Detect which cell encompasses the target text, then output its [x, y] center coordinate. 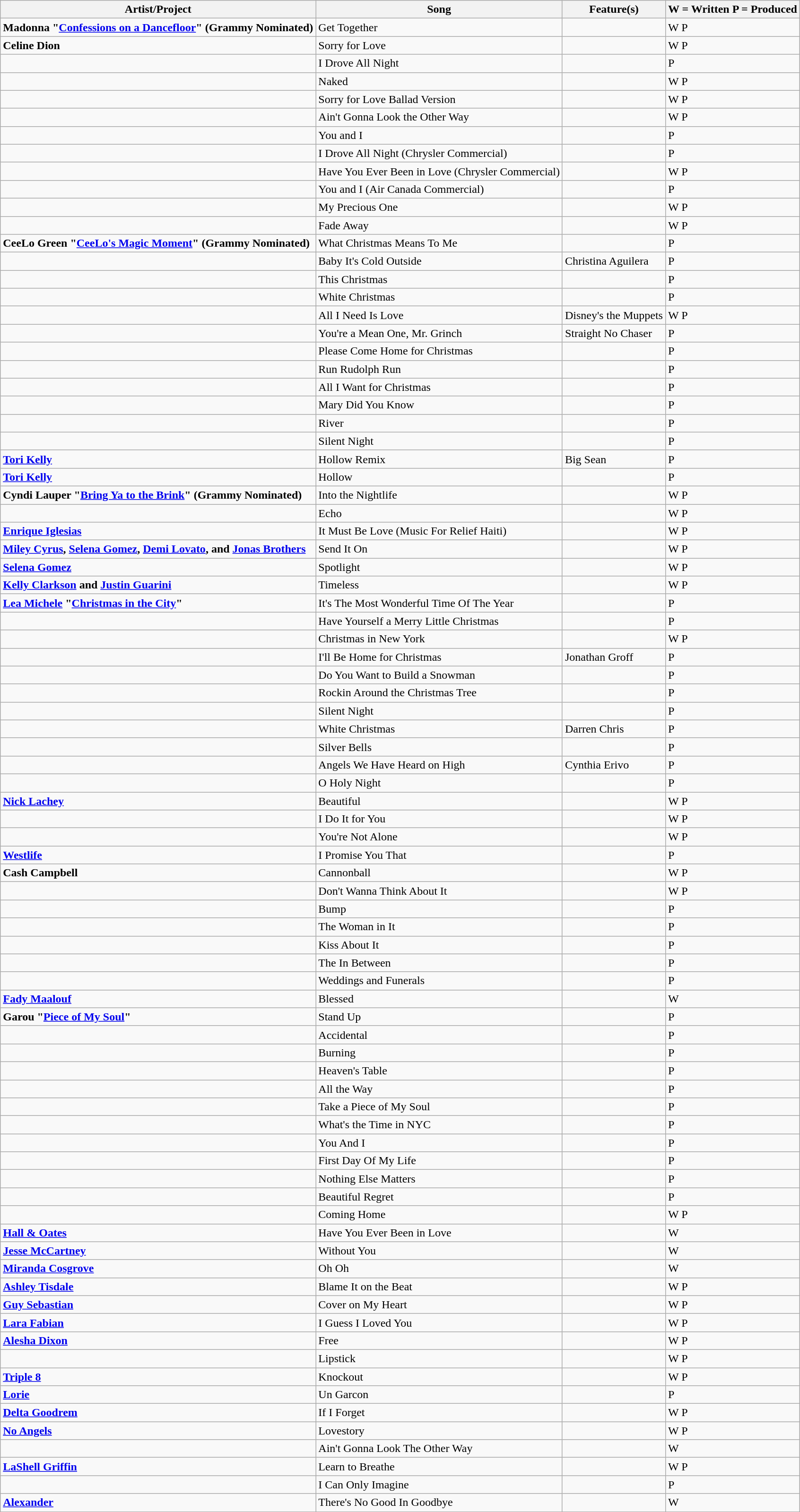
Cynthia Erivo [614, 765]
Take a Piece of My Soul [439, 1107]
Celine Dion [158, 45]
I Drove All Night [439, 63]
Feature(s) [614, 9]
Coming Home [439, 1215]
Delta Goodrem [158, 1413]
My Precious One [439, 207]
Lipstick [439, 1358]
All the Way [439, 1089]
You and I (Air Canada Commercial) [439, 189]
Miley Cyrus, Selena Gomez, Demi Lovato, and Jonas Brothers [158, 549]
Big Sean [614, 459]
Heaven's Table [439, 1071]
Oh Oh [439, 1269]
Stand Up [439, 1017]
Un Garcon [439, 1395]
Enrique Iglesias [158, 531]
Lea Michele "Christmas in the City" [158, 603]
Hall & Oates [158, 1233]
Straight No Chaser [614, 333]
It Must Be Love (Music For Relief Haiti) [439, 531]
Sorry for Love Ballad Version [439, 99]
Hollow [439, 477]
Lorie [158, 1395]
You're Not Alone [439, 837]
Ain't Gonna Look The Other Way [439, 1449]
Selena Gomez [158, 567]
This Christmas [439, 279]
Fade Away [439, 225]
Fady Maalouf [158, 999]
Learn to Breathe [439, 1467]
I Do It for You [439, 819]
Bump [439, 909]
The Woman in It [439, 927]
All I Want for Christmas [439, 387]
Miranda Cosgrove [158, 1269]
Darren Chris [614, 729]
CeeLo Green "CeeLo's Magic Moment" (Grammy Nominated) [158, 243]
Don't Wanna Think About It [439, 891]
Kiss About It [439, 945]
Disney's the Muppets [614, 315]
Kelly Clarkson and Justin Guarini [158, 585]
Send It On [439, 549]
Westlife [158, 855]
Christmas in New York [439, 639]
Run Rudolph Run [439, 369]
Jonathan Groff [614, 657]
Free [439, 1340]
Alesha Dixon [158, 1340]
O Holy Night [439, 783]
Sorry for Love [439, 45]
Accidental [439, 1035]
All I Need Is Love [439, 315]
Cyndi Lauper "Bring Ya to the Brink" (Grammy Nominated) [158, 495]
Into the Nightlife [439, 495]
Naked [439, 81]
Ashley Tisdale [158, 1287]
Jesse McCartney [158, 1251]
Nothing Else Matters [439, 1179]
I Guess I Loved You [439, 1322]
Nick Lachey [158, 801]
Garou "Piece of My Soul" [158, 1017]
Blessed [439, 999]
Spotlight [439, 567]
I'll Be Home for Christmas [439, 657]
LaShell Griffin [158, 1467]
Cannonball [439, 873]
Cover on My Heart [439, 1305]
Hollow Remix [439, 459]
Knockout [439, 1377]
Have You Ever Been in Love [439, 1233]
You're a Mean One, Mr. Grinch [439, 333]
Triple 8 [158, 1377]
Echo [439, 513]
I Drove All Night (Chrysler Commercial) [439, 153]
Please Come Home for Christmas [439, 351]
No Angels [158, 1431]
Have You Ever Been in Love (Chrysler Commercial) [439, 171]
You and I [439, 135]
Rockin Around the Christmas Tree [439, 693]
The In Between [439, 963]
There's No Good In Goodbye [439, 1503]
You And I [439, 1143]
I Promise You That [439, 855]
W = Written P = Produced [732, 9]
Lara Fabian [158, 1322]
Burning [439, 1053]
Weddings and Funerals [439, 981]
If I Forget [439, 1413]
I Can Only Imagine [439, 1485]
What's the Time in NYC [439, 1125]
Silver Bells [439, 747]
Cash Campbell [158, 873]
Have Yourself a Merry Little Christmas [439, 621]
Do You Want to Build a Snowman [439, 675]
Blame It on the Beat [439, 1287]
Guy Sebastian [158, 1305]
Lovestory [439, 1431]
What Christmas Means To Me [439, 243]
Madonna "Confessions on a Dancefloor" (Grammy Nominated) [158, 27]
Without You [439, 1251]
Baby It's Cold Outside [439, 261]
Angels We Have Heard on High [439, 765]
Beautiful Regret [439, 1197]
Christina Aguilera [614, 261]
Alexander [158, 1503]
River [439, 423]
Artist/Project [158, 9]
It's The Most Wonderful Time Of The Year [439, 603]
Beautiful [439, 801]
Timeless [439, 585]
Mary Did You Know [439, 405]
First Day Of My Life [439, 1161]
Ain't Gonna Look the Other Way [439, 117]
Get Together [439, 27]
Song [439, 9]
